Extract the (x, y) coordinate from the center of the cell holding the provided text.  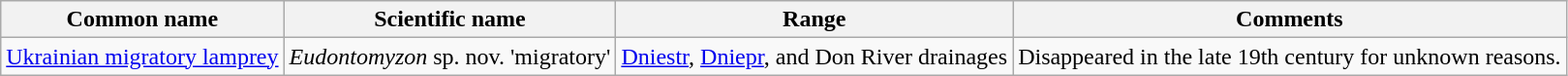
Scientific name (449, 19)
Range (815, 19)
Dniestr, Dniepr, and Don River drainages (815, 57)
Ukrainian migratory lamprey (142, 57)
Disappeared in the late 19th century for unknown reasons. (1290, 57)
Eudontomyzon sp. nov. 'migratory' (449, 57)
Comments (1290, 19)
Common name (142, 19)
